Determine the [x, y] coordinate at the center of the cell enclosing the given text.  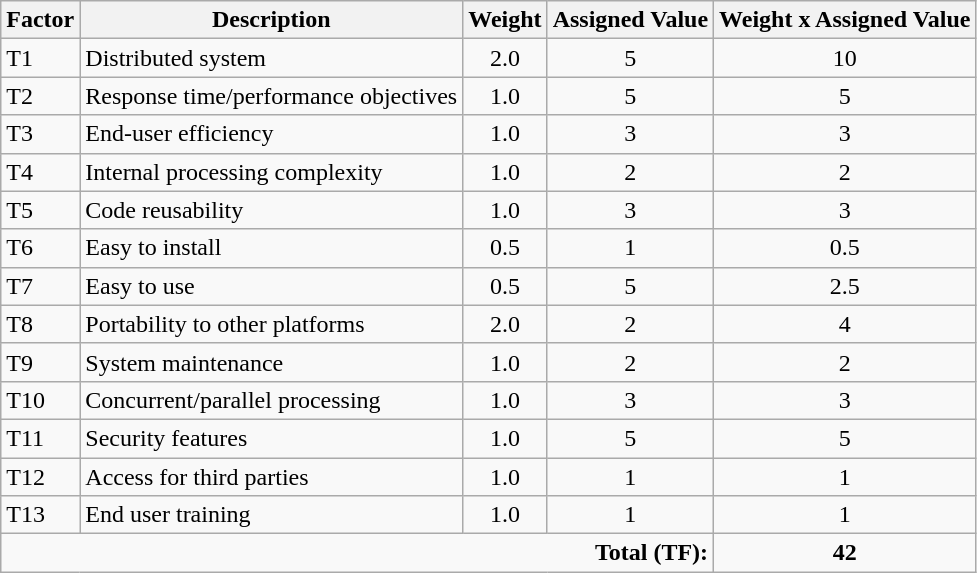
T11 [40, 438]
End-user efficiency [272, 134]
Factor [40, 20]
T2 [40, 96]
T6 [40, 248]
T13 [40, 515]
4 [845, 324]
Code reusability [272, 210]
T8 [40, 324]
Easy to use [272, 286]
Security features [272, 438]
End user training [272, 515]
Easy to install [272, 248]
Description [272, 20]
42 [845, 553]
Total (TF): [358, 553]
Response time/performance objectives [272, 96]
Weight x Assigned Value [845, 20]
10 [845, 58]
T4 [40, 172]
Access for third parties [272, 477]
T9 [40, 362]
T1 [40, 58]
T3 [40, 134]
T10 [40, 400]
Portability to other platforms [272, 324]
Weight [505, 20]
Distributed system [272, 58]
Concurrent/parallel processing [272, 400]
System maintenance [272, 362]
Assigned Value [630, 20]
T7 [40, 286]
Internal processing complexity [272, 172]
T12 [40, 477]
T5 [40, 210]
2.5 [845, 286]
